From the cell containing the given text, extract its center point as [x, y] coordinate. 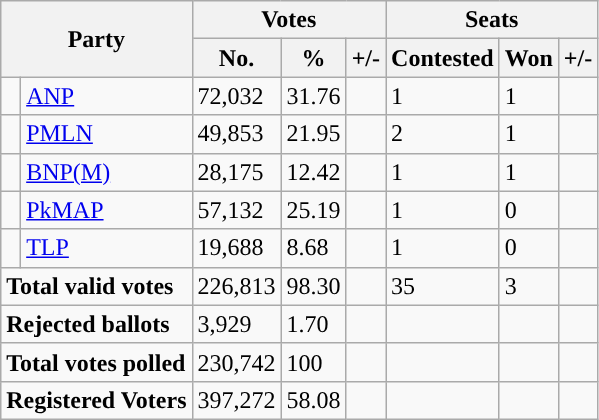
TLP [106, 248]
58.08 [314, 400]
Total valid votes [96, 286]
Seats [492, 20]
Registered Voters [96, 400]
28,175 [236, 172]
3,929 [236, 324]
21.95 [314, 134]
No. [236, 58]
72,032 [236, 96]
Votes [289, 20]
BNP(M) [106, 172]
31.76 [314, 96]
PMLN [106, 134]
Won [528, 58]
8.68 [314, 248]
25.19 [314, 210]
57,132 [236, 210]
2 [443, 134]
12.42 [314, 172]
% [314, 58]
1.70 [314, 324]
397,272 [236, 400]
Contested [443, 58]
PkMAP [106, 210]
3 [528, 286]
Party [96, 39]
Rejected ballots [96, 324]
226,813 [236, 286]
49,853 [236, 134]
100 [314, 362]
ANP [106, 96]
98.30 [314, 286]
19,688 [236, 248]
35 [443, 286]
230,742 [236, 362]
Total votes polled [96, 362]
